Provide the (X, Y) coordinate of the cell's center where the given text is located.  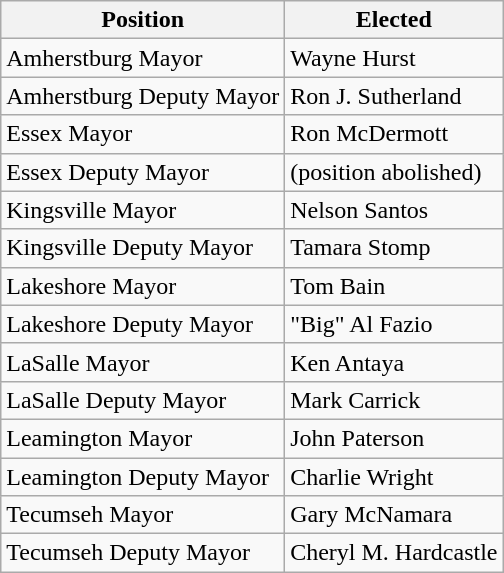
"Big" Al Fazio (394, 324)
LaSalle Deputy Mayor (143, 400)
Tecumseh Mayor (143, 515)
Ken Antaya (394, 362)
Position (143, 20)
John Paterson (394, 438)
Leamington Mayor (143, 438)
Tecumseh Deputy Mayor (143, 553)
Ron McDermott (394, 134)
Kingsville Mayor (143, 210)
Essex Mayor (143, 134)
Mark Carrick (394, 400)
Cheryl M. Hardcastle (394, 553)
Wayne Hurst (394, 58)
Amherstburg Deputy Mayor (143, 96)
Lakeshore Deputy Mayor (143, 324)
Essex Deputy Mayor (143, 172)
Tamara Stomp (394, 248)
(position abolished) (394, 172)
Lakeshore Mayor (143, 286)
LaSalle Mayor (143, 362)
Ron J. Sutherland (394, 96)
Amherstburg Mayor (143, 58)
Leamington Deputy Mayor (143, 477)
Nelson Santos (394, 210)
Kingsville Deputy Mayor (143, 248)
Gary McNamara (394, 515)
Elected (394, 20)
Charlie Wright (394, 477)
Tom Bain (394, 286)
